Search for the cell housing the specified text and yield its (X, Y) center coordinate. 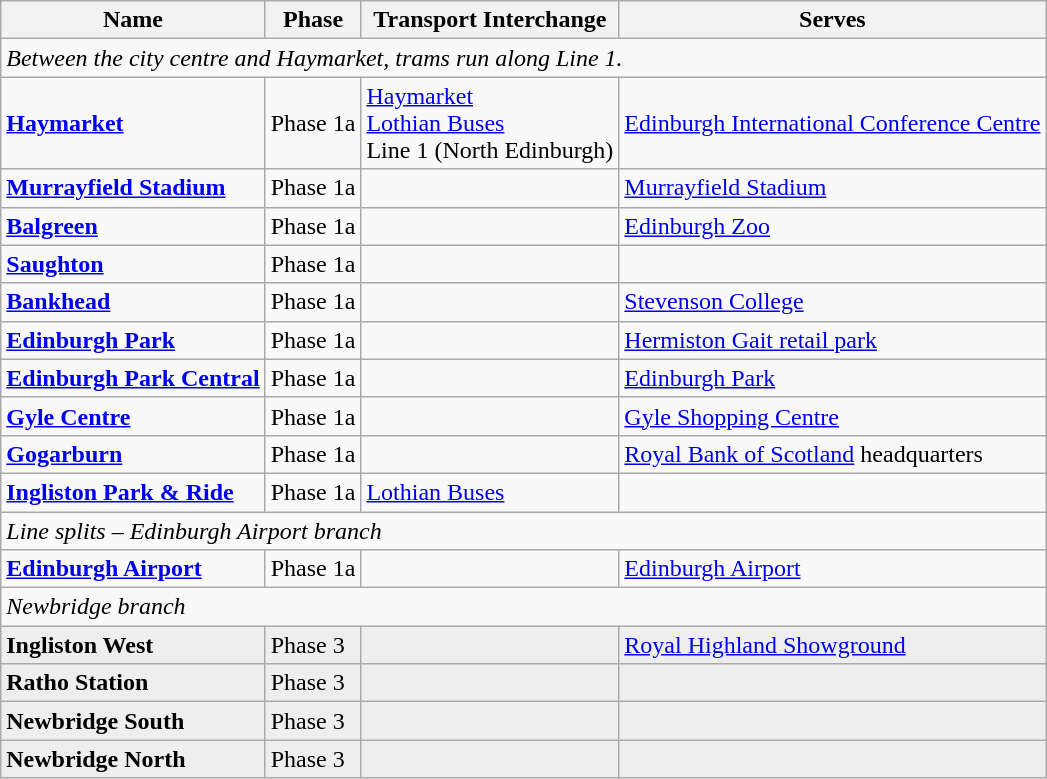
Saughton (133, 264)
Newbridge South (133, 721)
Ingliston West (133, 645)
Edinburgh Zoo (832, 226)
Edinburgh Park Central (133, 378)
Balgreen (133, 226)
Ingliston Park & Ride (133, 492)
Stevenson College (832, 302)
Line splits – Edinburgh Airport branch (524, 531)
Haymarket Lothian Buses Line 1 (North Edinburgh) (490, 123)
Ratho Station (133, 683)
Lothian Buses (490, 492)
Newbridge branch (524, 607)
Gyle Shopping Centre (832, 416)
Transport Interchange (490, 20)
Royal Bank of Scotland headquarters (832, 454)
Gogarburn (133, 454)
Name (133, 20)
Gyle Centre (133, 416)
Haymarket (133, 123)
Phase (313, 20)
Between the city centre and Haymarket, trams run along Line 1. (524, 58)
Hermiston Gait retail park (832, 340)
Royal Highland Showground (832, 645)
Edinburgh International Conference Centre (832, 123)
Newbridge North (133, 759)
Bankhead (133, 302)
Serves (832, 20)
